Output the [x, y] coordinate of the center of the cell containing the given text.  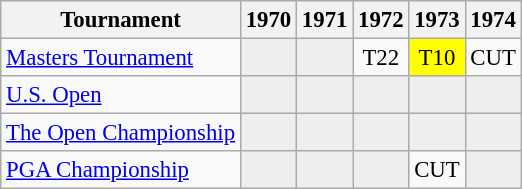
1971 [325, 20]
1974 [493, 20]
Masters Tournament [121, 58]
PGA Championship [121, 170]
T10 [437, 58]
Tournament [121, 20]
1970 [268, 20]
U.S. Open [121, 95]
T22 [381, 58]
The Open Championship [121, 133]
1973 [437, 20]
1972 [381, 20]
